Search for the cell housing the specified text and yield its (X, Y) center coordinate. 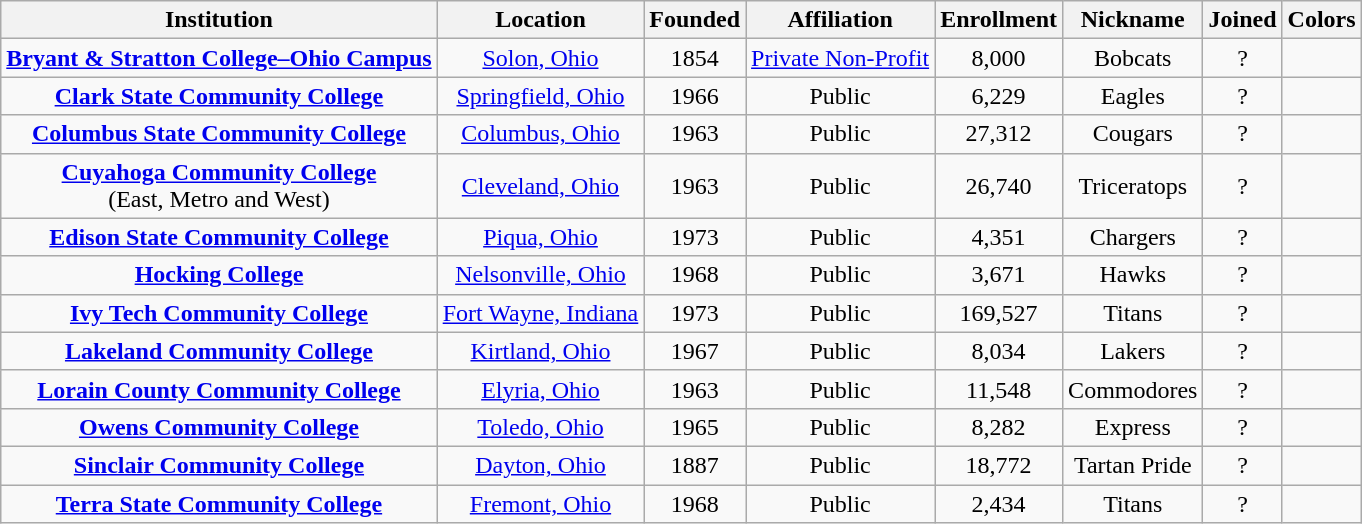
Cougars (1133, 134)
Piqua, Ohio (540, 237)
Sinclair Community College (219, 465)
Express (1133, 427)
Lakeland Community College (219, 351)
Affiliation (840, 20)
Nelsonville, Ohio (540, 275)
Founded (695, 20)
Tartan Pride (1133, 465)
Clark State Community College (219, 96)
Dayton, Ohio (540, 465)
Private Non-Profit (840, 58)
Fremont, Ohio (540, 503)
Cleveland, Ohio (540, 186)
Chargers (1133, 237)
Institution (219, 20)
26,740 (999, 186)
8,282 (999, 427)
2,434 (999, 503)
Bryant & Stratton College–Ohio Campus (219, 58)
3,671 (999, 275)
Ivy Tech Community College (219, 313)
Lorain County Community College (219, 389)
27,312 (999, 134)
Nickname (1133, 20)
Location (540, 20)
169,527 (999, 313)
Toledo, Ohio (540, 427)
11,548 (999, 389)
Kirtland, Ohio (540, 351)
1887 (695, 465)
Commodores (1133, 389)
1965 (695, 427)
Hocking College (219, 275)
Solon, Ohio (540, 58)
Lakers (1133, 351)
Eagles (1133, 96)
Elyria, Ohio (540, 389)
Hawks (1133, 275)
1854 (695, 58)
4,351 (999, 237)
Columbus, Ohio (540, 134)
Bobcats (1133, 58)
Columbus State Community College (219, 134)
Springfield, Ohio (540, 96)
Edison State Community College (219, 237)
Owens Community College (219, 427)
Colors (1322, 20)
18,772 (999, 465)
1967 (695, 351)
8,000 (999, 58)
Joined (1242, 20)
Fort Wayne, Indiana (540, 313)
1966 (695, 96)
Triceratops (1133, 186)
Cuyahoga Community College(East, Metro and West) (219, 186)
Enrollment (999, 20)
6,229 (999, 96)
8,034 (999, 351)
Terra State Community College (219, 503)
